Return the [X, Y] coordinate for the center point of the cell that contains the specified text.  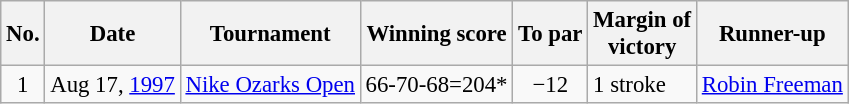
Tournament [270, 34]
Robin Freeman [772, 85]
Winning score [436, 34]
Runner-up [772, 34]
No. [23, 34]
1 stroke [642, 85]
To par [550, 34]
−12 [550, 85]
Nike Ozarks Open [270, 85]
1 [23, 85]
Margin ofvictory [642, 34]
Aug 17, 1997 [112, 85]
66-70-68=204* [436, 85]
Date [112, 34]
